Capture the cell that displays the provided text and extract its (X, Y) central coordinate. 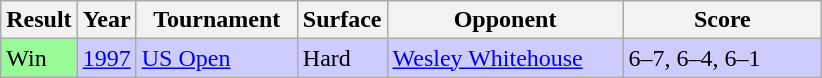
Tournament (216, 20)
Score (722, 20)
6–7, 6–4, 6–1 (722, 58)
Year (106, 20)
Surface (342, 20)
Result (39, 20)
Win (39, 58)
US Open (216, 58)
Opponent (505, 20)
Wesley Whitehouse (505, 58)
1997 (106, 58)
Hard (342, 58)
